From the cell containing the given text, extract its center point as [X, Y] coordinate. 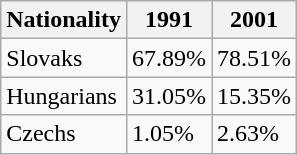
1991 [168, 20]
2.63% [254, 134]
78.51% [254, 58]
Nationality [64, 20]
31.05% [168, 96]
Hungarians [64, 96]
15.35% [254, 96]
67.89% [168, 58]
1.05% [168, 134]
2001 [254, 20]
Slovaks [64, 58]
Czechs [64, 134]
